Extract the (x, y) coordinate from the center of the cell holding the provided text.  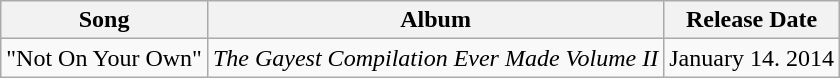
January 14. 2014 (752, 58)
The Gayest Compilation Ever Made Volume II (435, 58)
Song (104, 20)
"Not On Your Own" (104, 58)
Release Date (752, 20)
Album (435, 20)
